Identify which cell holds the provided text, then report its (x, y) central coordinate. 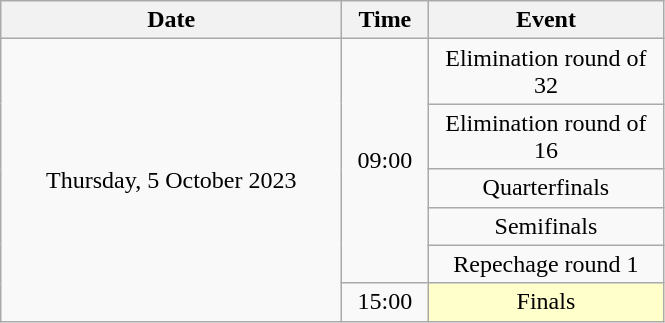
Time (385, 20)
Quarterfinals (546, 188)
Thursday, 5 October 2023 (172, 180)
Date (172, 20)
Event (546, 20)
15:00 (385, 302)
09:00 (385, 161)
Semifinals (546, 226)
Elimination round of 16 (546, 136)
Finals (546, 302)
Repechage round 1 (546, 264)
Elimination round of 32 (546, 72)
